Output the (x, y) coordinate of the center of the cell containing the given text.  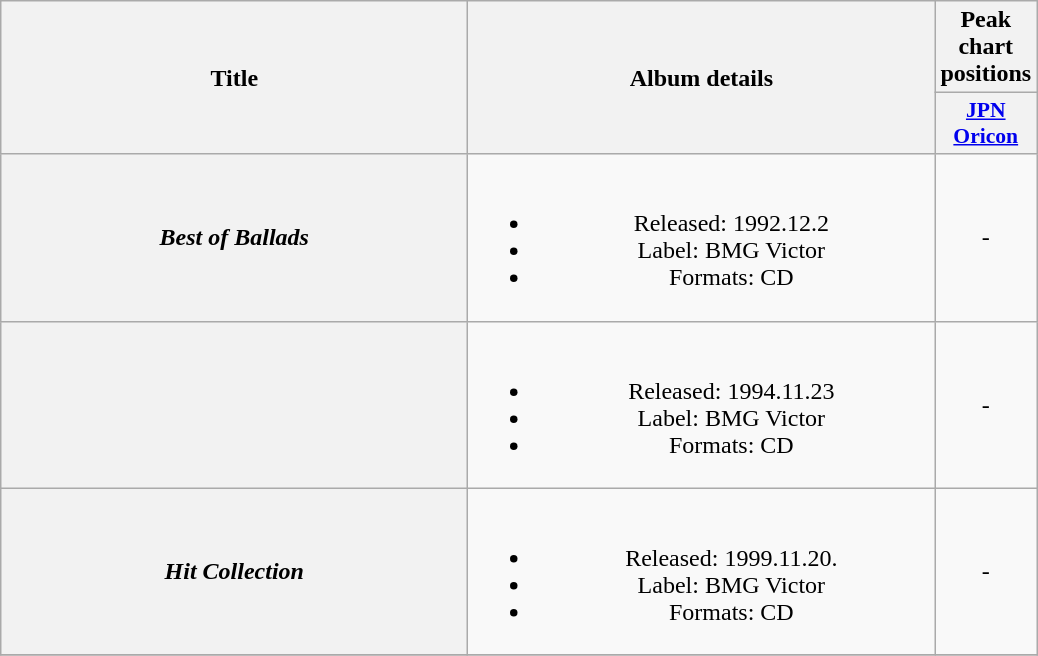
Best of Ballads (234, 238)
Album details (702, 78)
Released: 1992.12.2Label: BMG VictorFormats: CD (702, 238)
Released: 1999.11.20.Label: BMG VictorFormats: CD (702, 572)
Title (234, 78)
Hit Collection (234, 572)
Released: 1994.11.23Label: BMG VictorFormats: CD (702, 404)
Peak chart positions (986, 47)
JPNOricon (986, 124)
